Identify which cell holds the provided text, then report its (x, y) central coordinate. 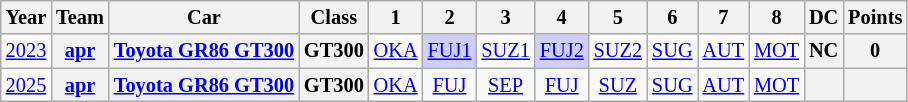
Class (334, 17)
SUZ (618, 85)
4 (562, 17)
SUZ1 (505, 51)
Points (875, 17)
3 (505, 17)
SUZ2 (618, 51)
2023 (26, 51)
Year (26, 17)
7 (724, 17)
FUJ1 (450, 51)
SEP (505, 85)
Team (80, 17)
FUJ2 (562, 51)
6 (672, 17)
Car (204, 17)
2 (450, 17)
8 (776, 17)
0 (875, 51)
2025 (26, 85)
DC (824, 17)
1 (396, 17)
5 (618, 17)
NC (824, 51)
